Return the (X, Y) coordinate for the center point of the cell that contains the specified text.  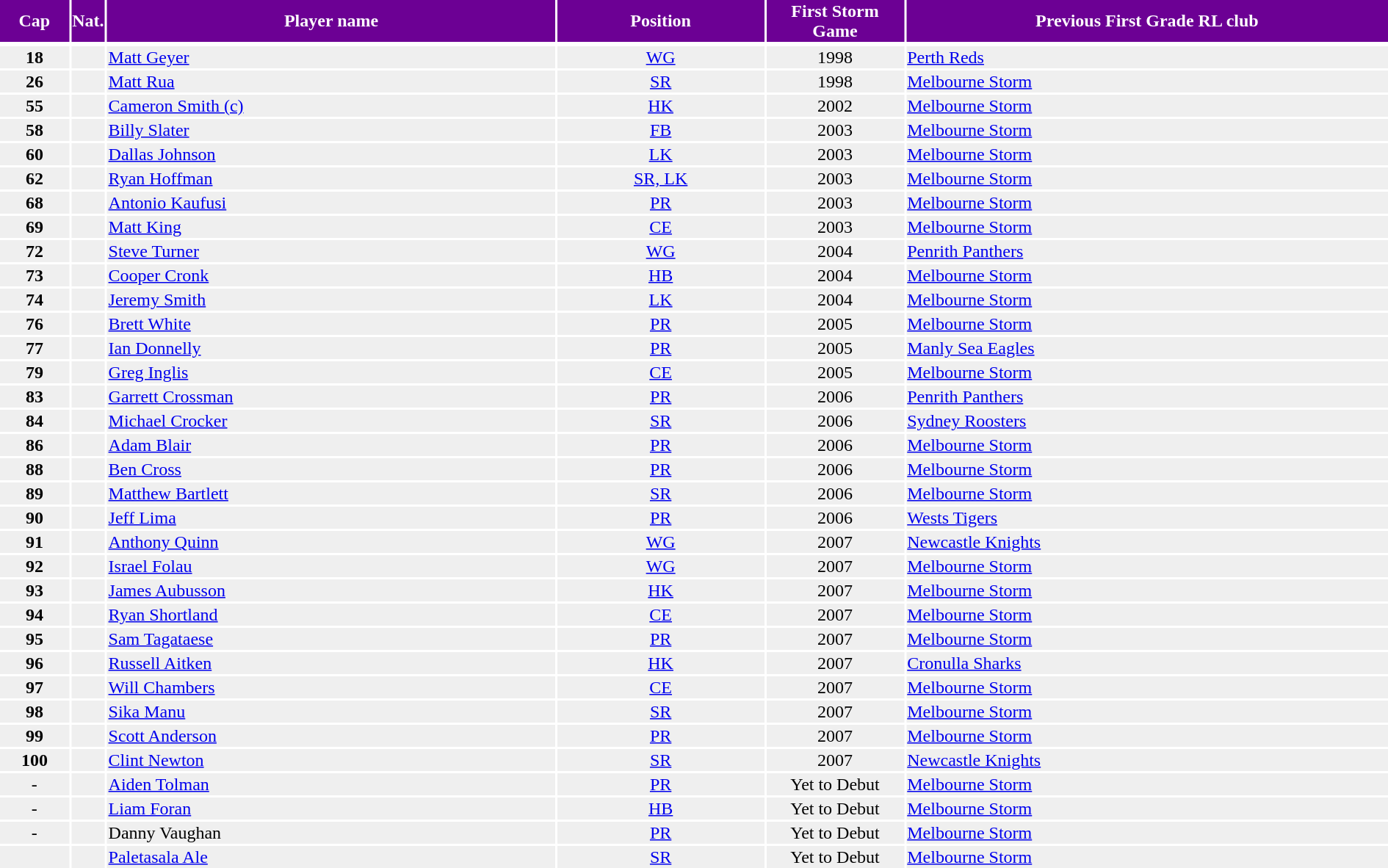
Perth Reds (1147, 57)
Matt Rua (331, 82)
Michael Crocker (331, 421)
26 (35, 82)
Sika Manu (331, 712)
88 (35, 469)
92 (35, 566)
58 (35, 130)
77 (35, 348)
Dallas Johnson (331, 154)
Manly Sea Eagles (1147, 348)
Jeff Lima (331, 518)
Position (661, 21)
Matt King (331, 227)
Billy Slater (331, 130)
Sydney Roosters (1147, 421)
Jeremy Smith (331, 300)
Ben Cross (331, 469)
95 (35, 639)
73 (35, 275)
89 (35, 493)
Matthew Bartlett (331, 493)
Scott Anderson (331, 736)
Aiden Tolman (331, 784)
Greg Inglis (331, 372)
62 (35, 178)
99 (35, 736)
Player name (331, 21)
Cap (35, 21)
Sam Tagataese (331, 639)
79 (35, 372)
Previous First Grade RL club (1147, 21)
96 (35, 663)
First Storm Game (835, 21)
Anthony Quinn (331, 542)
55 (35, 106)
FB (661, 130)
93 (35, 590)
SR, LK (661, 178)
72 (35, 251)
Ryan Shortland (331, 615)
Israel Folau (331, 566)
18 (35, 57)
97 (35, 687)
Matt Geyer (331, 57)
Cronulla Sharks (1147, 663)
68 (35, 203)
Russell Aitken (331, 663)
Paletasala Ale (331, 857)
98 (35, 712)
Will Chambers (331, 687)
Garrett Crossman (331, 397)
Antonio Kaufusi (331, 203)
Wests Tigers (1147, 518)
Cameron Smith (c) (331, 106)
James Aubusson (331, 590)
84 (35, 421)
Liam Foran (331, 809)
Ian Donnelly (331, 348)
Cooper Cronk (331, 275)
Clint Newton (331, 760)
74 (35, 300)
90 (35, 518)
69 (35, 227)
2002 (835, 106)
Brett White (331, 324)
Ryan Hoffman (331, 178)
91 (35, 542)
94 (35, 615)
60 (35, 154)
Adam Blair (331, 445)
Danny Vaughan (331, 833)
86 (35, 445)
76 (35, 324)
100 (35, 760)
83 (35, 397)
Steve Turner (331, 251)
Nat. (88, 21)
